Output the [x, y] coordinate of the center of the cell containing the given text.  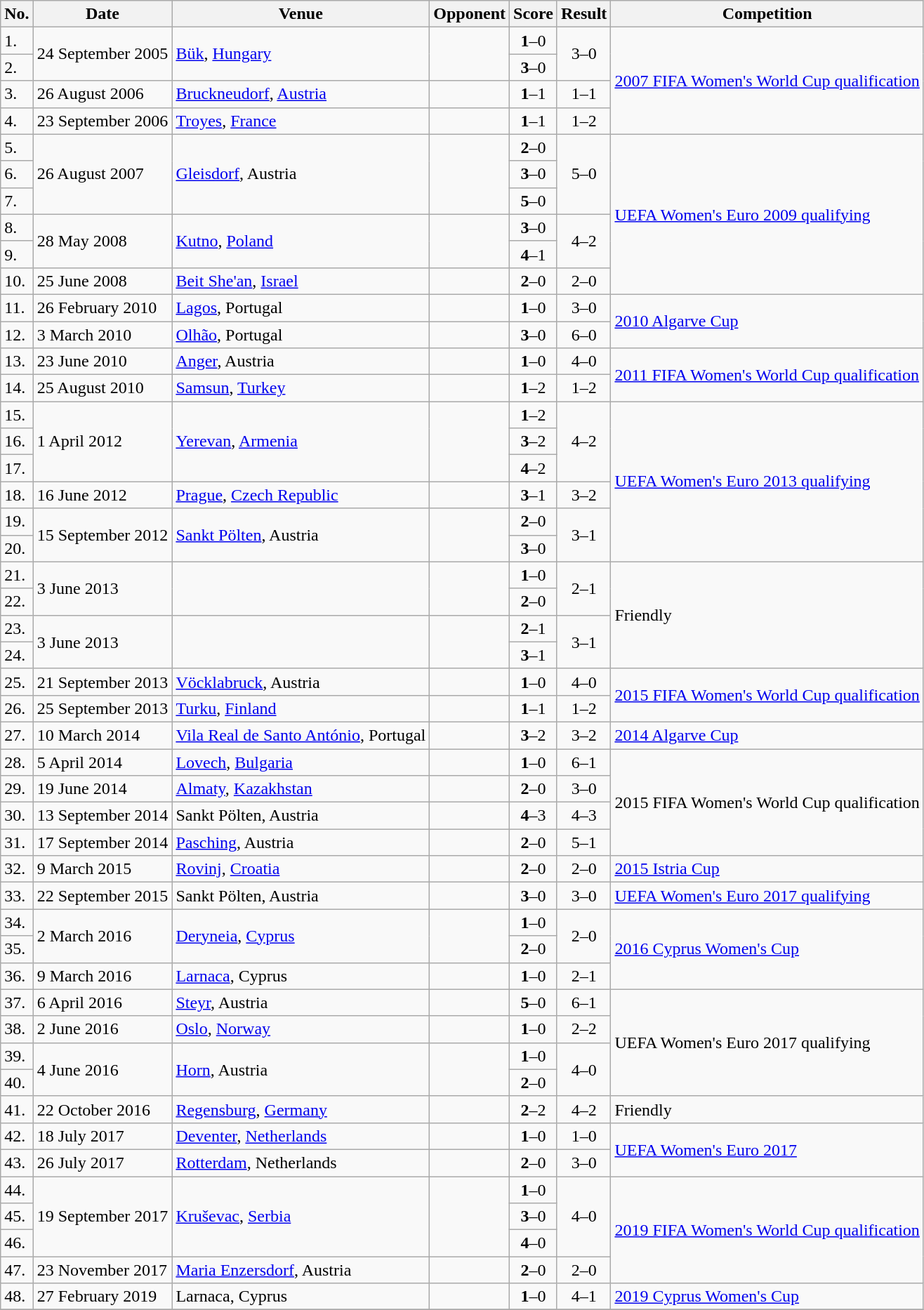
Horn, Austria [301, 1069]
21. [17, 575]
19. [17, 522]
2019 FIFA Women's World Cup qualification [767, 1230]
23 November 2017 [103, 1270]
26 February 2010 [103, 307]
1 April 2012 [103, 442]
41. [17, 1109]
21 September 2013 [103, 682]
4. [17, 121]
UEFA Women's Euro 2009 qualifying [767, 214]
2 June 2016 [103, 1029]
30. [17, 816]
33. [17, 896]
4 June 2016 [103, 1069]
42. [17, 1136]
Beit She'an, Israel [301, 281]
Result [583, 14]
25 August 2010 [103, 388]
11. [17, 307]
2. [17, 67]
34. [17, 922]
16 June 2012 [103, 495]
13. [17, 362]
2 March 2016 [103, 936]
5–1 [583, 842]
29. [17, 789]
Oslo, Norway [301, 1029]
32. [17, 869]
6 April 2016 [103, 1003]
39. [17, 1056]
10 March 2014 [103, 735]
47. [17, 1270]
10. [17, 281]
17 September 2014 [103, 842]
9 March 2015 [103, 869]
Maria Enzersdorf, Austria [301, 1270]
6. [17, 174]
28 May 2008 [103, 241]
12. [17, 335]
Vila Real de Santo António, Portugal [301, 735]
19 June 2014 [103, 789]
22 September 2015 [103, 896]
16. [17, 442]
Venue [301, 14]
7. [17, 201]
Steyr, Austria [301, 1003]
UEFA Women's Euro 2017 [767, 1149]
23 September 2006 [103, 121]
Gleisdorf, Austria [301, 174]
Rovinj, Croatia [301, 869]
18. [17, 495]
23 June 2010 [103, 362]
Troyes, France [301, 121]
27 February 2019 [103, 1297]
2014 Algarve Cup [767, 735]
3. [17, 94]
Score [534, 14]
26. [17, 708]
19 September 2017 [103, 1217]
27. [17, 735]
Regensburg, Germany [301, 1109]
5 April 2014 [103, 762]
9. [17, 254]
3 March 2010 [103, 335]
Lovech, Bulgaria [301, 762]
26 August 2007 [103, 174]
15. [17, 415]
5. [17, 147]
Anger, Austria [301, 362]
28. [17, 762]
43. [17, 1163]
Kruševac, Serbia [301, 1217]
Olhão, Portugal [301, 335]
No. [17, 14]
45. [17, 1217]
Vöcklabruck, Austria [301, 682]
Almaty, Kazakhstan [301, 789]
14. [17, 388]
Rotterdam, Netherlands [301, 1163]
Pasching, Austria [301, 842]
Competition [767, 14]
2011 FIFA Women's World Cup qualification [767, 375]
40. [17, 1083]
Kutno, Poland [301, 241]
26 July 2017 [103, 1163]
Bük, Hungary [301, 54]
UEFA Women's Euro 2013 qualifying [767, 482]
2016 Cyprus Women's Cup [767, 949]
15 September 2012 [103, 535]
22 October 2016 [103, 1109]
Prague, Czech Republic [301, 495]
Yerevan, Armenia [301, 442]
48. [17, 1297]
1. [17, 41]
2019 Cyprus Women's Cup [767, 1297]
6–0 [583, 335]
18 July 2017 [103, 1136]
2015 Istria Cup [767, 869]
23. [17, 628]
37. [17, 1003]
17. [17, 468]
36. [17, 976]
Samsun, Turkey [301, 388]
Lagos, Portugal [301, 307]
38. [17, 1029]
Deventer, Netherlands [301, 1136]
2007 FIFA Women's World Cup qualification [767, 81]
22. [17, 602]
13 September 2014 [103, 816]
46. [17, 1243]
Turku, Finland [301, 708]
2010 Algarve Cup [767, 321]
Opponent [470, 14]
9 March 2016 [103, 976]
Bruckneudorf, Austria [301, 94]
24. [17, 655]
25 June 2008 [103, 281]
35. [17, 949]
8. [17, 227]
25 September 2013 [103, 708]
24 September 2005 [103, 54]
25. [17, 682]
26 August 2006 [103, 94]
31. [17, 842]
Date [103, 14]
44. [17, 1190]
Deryneia, Cyprus [301, 936]
20. [17, 548]
